Extract the [X, Y] coordinate from the center of the cell holding the provided text.  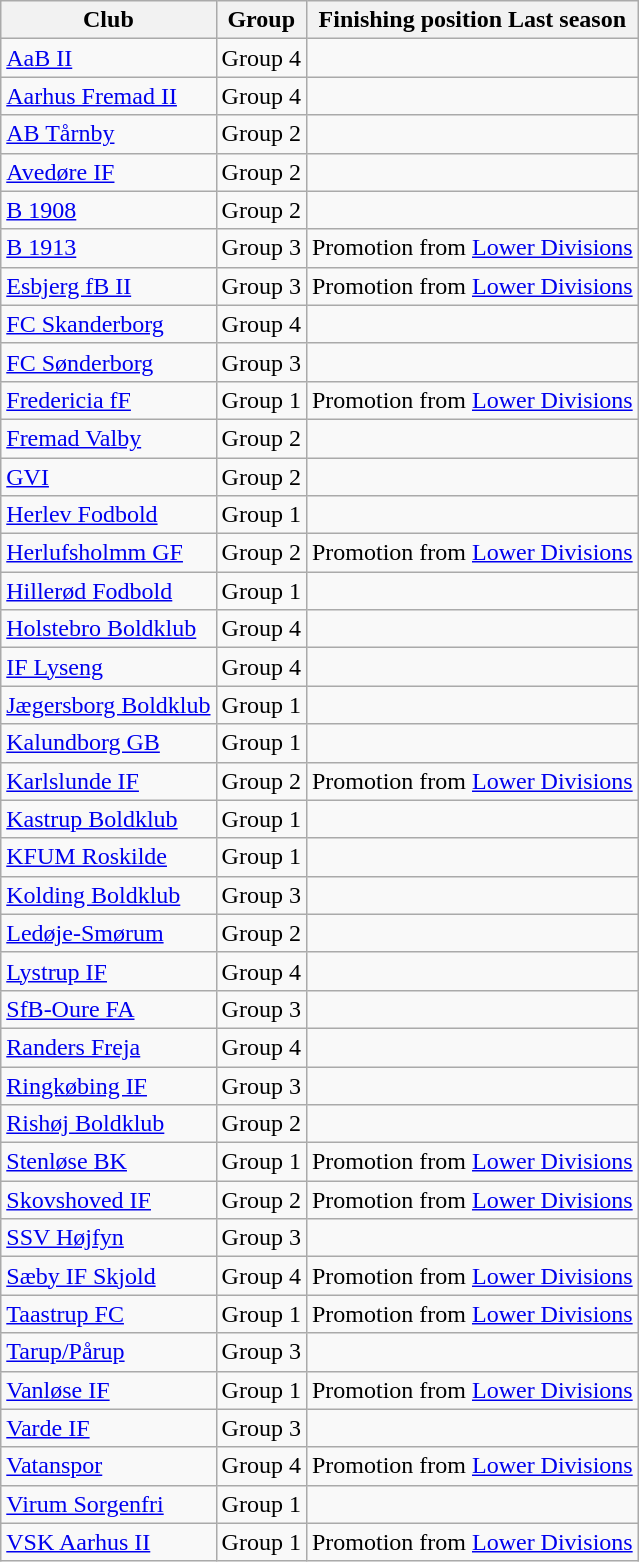
VSK Aarhus II [108, 1542]
Jægersborg Boldklub [108, 705]
SfB-Oure FA [108, 1009]
Ledøje-Smørum [108, 933]
IF Lyseng [108, 667]
Sæby IF Skjold [108, 1276]
Hillerød Fodbold [108, 591]
AaB II [108, 58]
Randers Freja [108, 1047]
Kalundborg GB [108, 743]
Skovshoved IF [108, 1200]
Club [108, 20]
B 1913 [108, 248]
Esbjerg fB II [108, 286]
Fremad Valby [108, 438]
Virum Sorgenfri [108, 1504]
Vanløse IF [108, 1390]
Holstebro Boldklub [108, 629]
Herlufsholmm GF [108, 553]
FC Skanderborg [108, 324]
Taastrup FC [108, 1314]
Stenløse BK [108, 1162]
Karlslunde IF [108, 781]
Finishing position Last season [472, 20]
Varde IF [108, 1428]
GVI [108, 477]
Vatanspor [108, 1466]
Aarhus Fremad II [108, 96]
AB Tårnby [108, 134]
B 1908 [108, 210]
Group [261, 20]
Kolding Boldklub [108, 895]
Tarup/Pårup [108, 1352]
SSV Højfyn [108, 1238]
Rishøj Boldklub [108, 1124]
Herlev Fodbold [108, 515]
Kastrup Boldklub [108, 819]
Ringkøbing IF [108, 1085]
Lystrup IF [108, 971]
Avedøre IF [108, 172]
KFUM Roskilde [108, 857]
Fredericia fF [108, 400]
FC Sønderborg [108, 362]
